Find where the given text appears and provide that cell's center as (x, y) coordinate. 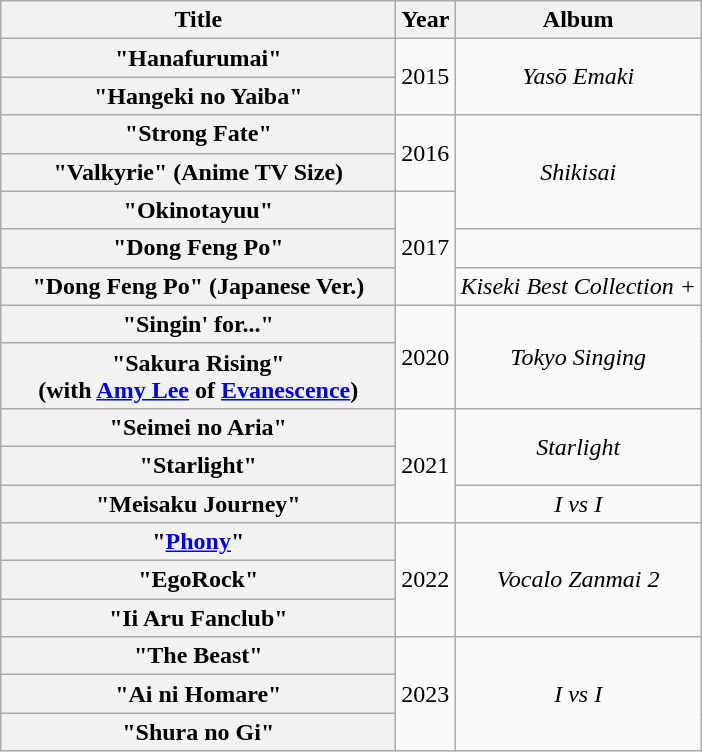
2015 (426, 77)
Year (426, 20)
"Phony" (198, 542)
"Dong Feng Po" (Japanese Ver.) (198, 286)
2023 (426, 694)
"Hangeki no Yaiba" (198, 96)
Title (198, 20)
"Ai ni Homare" (198, 694)
Yasō Emaki (578, 77)
"Meisaku Journey" (198, 503)
"Dong Feng Po" (198, 248)
"EgoRock" (198, 580)
2022 (426, 580)
2021 (426, 465)
2017 (426, 248)
2016 (426, 153)
"Strong Fate" (198, 134)
Vocalo Zanmai 2 (578, 580)
Album (578, 20)
"Shura no Gi" (198, 732)
Starlight (578, 446)
Kiseki Best Collection + (578, 286)
Shikisai (578, 172)
"Okinotayuu" (198, 210)
"Starlight" (198, 465)
"Seimei no Aria" (198, 427)
"Ii Aru Fanclub" (198, 618)
"Hanafurumai" (198, 58)
"Singin' for..." (198, 324)
Tokyo Singing (578, 356)
"Sakura Rising"(with Amy Lee of Evanescence) (198, 376)
2020 (426, 356)
"The Beast" (198, 656)
"Valkyrie" (Anime TV Size) (198, 172)
